Pinpoint the cell where the given text exists, returning its (X, Y) midpoint coordinate. 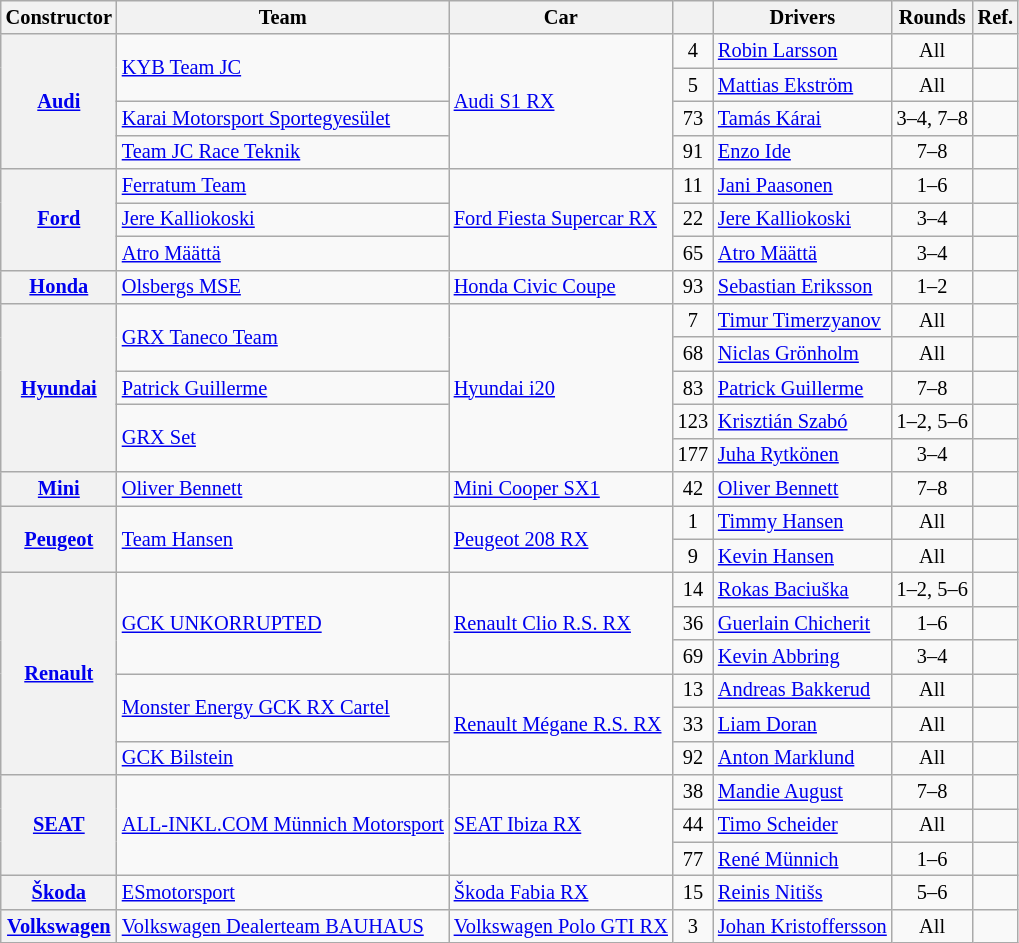
Peugeot 208 RX (561, 538)
Škoda (59, 892)
Ferratum Team (283, 186)
Audi S1 RX (561, 102)
65 (693, 253)
Team JC Race Teknik (283, 152)
91 (693, 152)
5–6 (932, 892)
GRX Taneco Team (283, 336)
Anton Marklund (802, 758)
1–2 (932, 287)
177 (693, 455)
Rounds (932, 17)
Juha Rytkönen (802, 455)
92 (693, 758)
ALL-INKL.COM Münnich Motorsport (283, 824)
Team Hansen (283, 538)
33 (693, 724)
Liam Doran (802, 724)
Monster Energy GCK RX Cartel (283, 706)
123 (693, 421)
Ford (59, 220)
Ref. (996, 17)
GCK Bilstein (283, 758)
Robin Larsson (802, 51)
Tamás Kárai (802, 118)
44 (693, 825)
Jani Paasonen (802, 186)
Enzo Ide (802, 152)
ESmotorsport (283, 892)
Hyundai i20 (561, 387)
Mattias Ekström (802, 85)
9 (693, 556)
77 (693, 859)
Johan Kristoffersson (802, 926)
1 (693, 522)
13 (693, 690)
Ford Fiesta Supercar RX (561, 220)
Drivers (802, 17)
73 (693, 118)
69 (693, 657)
Volkswagen (59, 926)
Kevin Abbring (802, 657)
GRX Set (283, 438)
3 (693, 926)
14 (693, 589)
Rokas Baciuška (802, 589)
Team (283, 17)
KYB Team JC (283, 68)
Honda (59, 287)
22 (693, 219)
Timo Scheider (802, 825)
Constructor (59, 17)
Guerlain Chicherit (802, 623)
Škoda Fabia RX (561, 892)
42 (693, 489)
Hyundai (59, 387)
Peugeot (59, 538)
Mandie August (802, 791)
SEAT (59, 824)
Mini Cooper SX1 (561, 489)
Olsbergs MSE (283, 287)
Kevin Hansen (802, 556)
Renault (59, 673)
4 (693, 51)
SEAT Ibiza RX (561, 824)
Audi (59, 102)
Sebastian Eriksson (802, 287)
Reinis Nitišs (802, 892)
36 (693, 623)
Andreas Bakkerud (802, 690)
Timmy Hansen (802, 522)
Timur Timerzyanov (802, 320)
Volkswagen Dealerteam BAUHAUS (283, 926)
Niclas Grönholm (802, 354)
11 (693, 186)
Karai Motorsport Sportegyesület (283, 118)
GCK UNKORRUPTED (283, 622)
Honda Civic Coupe (561, 287)
Renault Clio R.S. RX (561, 622)
38 (693, 791)
7 (693, 320)
Car (561, 17)
15 (693, 892)
93 (693, 287)
5 (693, 85)
Mini (59, 489)
Volkswagen Polo GTI RX (561, 926)
Krisztián Szabó (802, 421)
68 (693, 354)
René Münnich (802, 859)
3–4, 7–8 (932, 118)
83 (693, 388)
Renault Mégane R.S. RX (561, 724)
